Extract the (x, y) coordinate from the center of the cell holding the provided text.  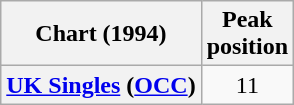
11 (247, 85)
UK Singles (OCC) (101, 85)
Chart (1994) (101, 34)
Peakposition (247, 34)
